Capture the cell that displays the provided text and extract its [X, Y] central coordinate. 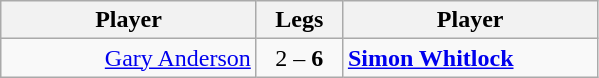
2 – 6 [299, 58]
Gary Anderson [129, 58]
Simon Whitlock [470, 58]
Legs [299, 20]
